Extract the [x, y] coordinate from the center of the cell holding the provided text.  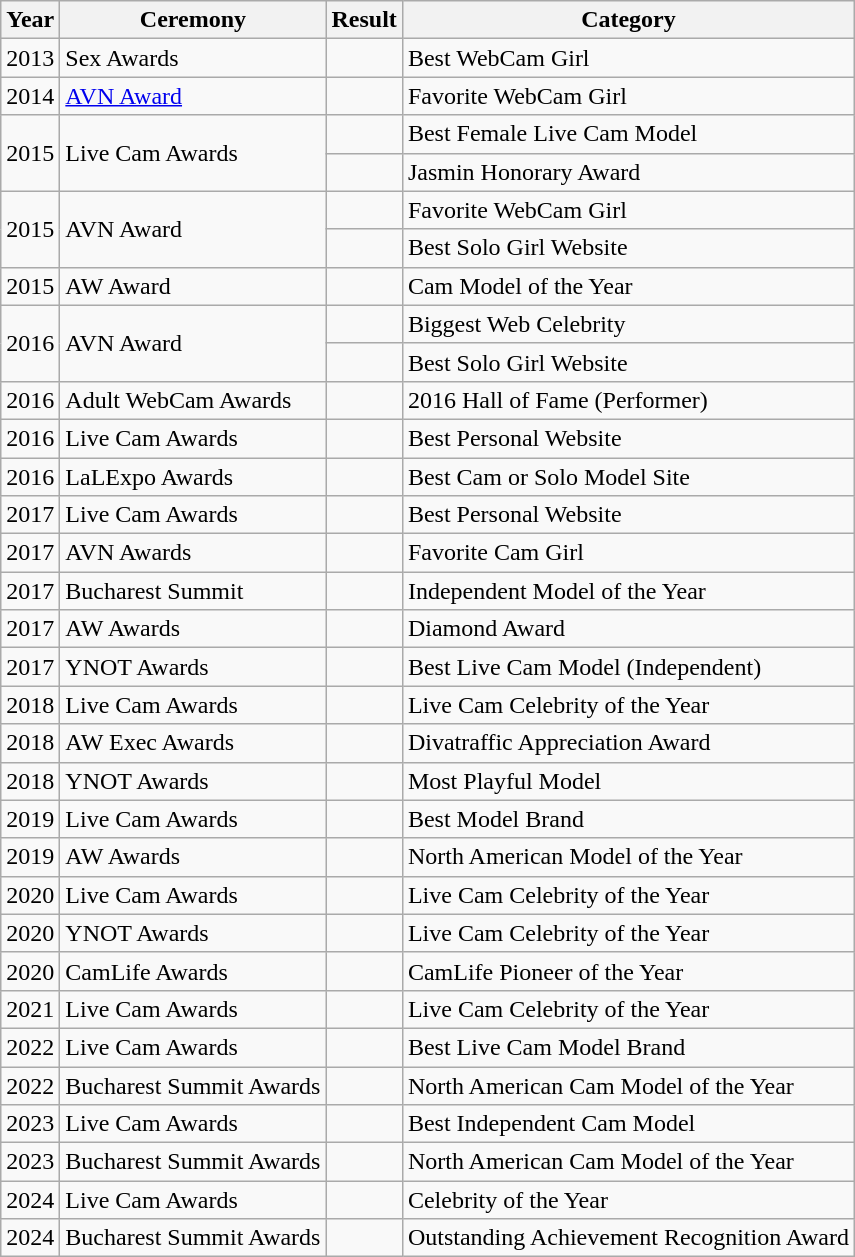
AW Exec Awards [193, 743]
AW Award [193, 286]
LaLExpo Awards [193, 477]
Independent Model of the Year [628, 591]
Biggest Web Celebrity [628, 324]
Best Cam or Solo Model Site [628, 477]
Best Independent Cam Model [628, 1124]
CamLife Awards [193, 971]
2021 [30, 1009]
Sex Awards [193, 58]
Divatraffic Appreciation Award [628, 743]
Best WebCam Girl [628, 58]
Adult WebCam Awards [193, 400]
North American Model of the Year [628, 857]
Best Female Live Cam Model [628, 134]
Outstanding Achievement Recognition Award [628, 1238]
Diamond Award [628, 629]
Best Model Brand [628, 819]
Jasmin Honorary Award [628, 172]
Best Live Cam Model Brand [628, 1047]
2013 [30, 58]
2014 [30, 96]
Ceremony [193, 20]
Cam Model of the Year [628, 286]
Bucharest Summit [193, 591]
Best Live Cam Model (Independent) [628, 667]
Celebrity of the Year [628, 1200]
Result [364, 20]
2016 Hall of Fame (Performer) [628, 400]
CamLife Pioneer of the Year [628, 971]
Year [30, 20]
Category [628, 20]
AVN Awards [193, 553]
Favorite Cam Girl [628, 553]
Most Playful Model [628, 781]
